Determine the (x, y) coordinate at the center of the cell enclosing the given text.  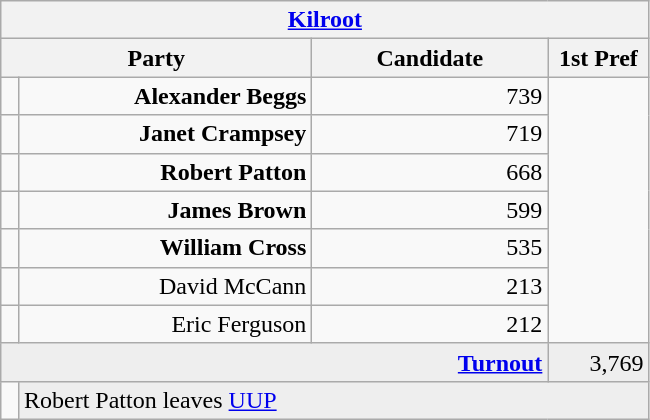
Turnout (274, 362)
David McCann (164, 286)
212 (430, 324)
668 (430, 172)
Janet Crampsey (164, 134)
535 (430, 248)
Candidate (430, 58)
Eric Ferguson (164, 324)
James Brown (164, 210)
739 (430, 96)
William Cross (164, 248)
719 (430, 134)
Party (156, 58)
1st Pref (598, 58)
599 (430, 210)
Kilroot (325, 20)
Robert Patton leaves UUP (333, 400)
Robert Patton (164, 172)
Alexander Beggs (164, 96)
3,769 (598, 362)
213 (430, 286)
